Capture the cell that displays the provided text and extract its [x, y] central coordinate. 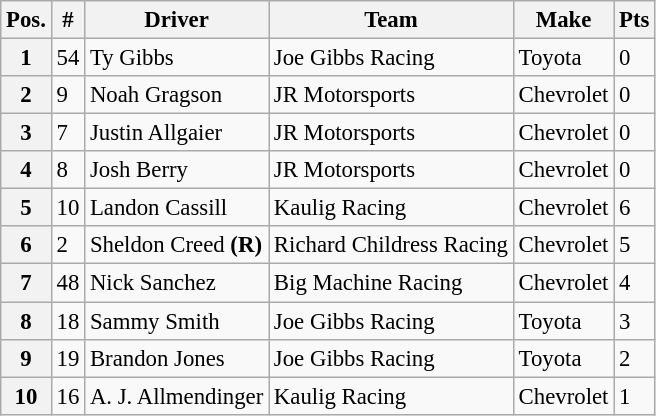
Sheldon Creed (R) [177, 245]
A. J. Allmendinger [177, 396]
Driver [177, 20]
Josh Berry [177, 170]
54 [68, 58]
Landon Cassill [177, 208]
Pts [634, 20]
# [68, 20]
Pos. [26, 20]
Justin Allgaier [177, 133]
Make [563, 20]
Nick Sanchez [177, 283]
Big Machine Racing [392, 283]
Team [392, 20]
16 [68, 396]
Richard Childress Racing [392, 245]
48 [68, 283]
19 [68, 358]
Brandon Jones [177, 358]
Noah Gragson [177, 95]
Ty Gibbs [177, 58]
18 [68, 321]
Sammy Smith [177, 321]
